Extract the [x, y] coordinate from the center of the cell holding the provided text.  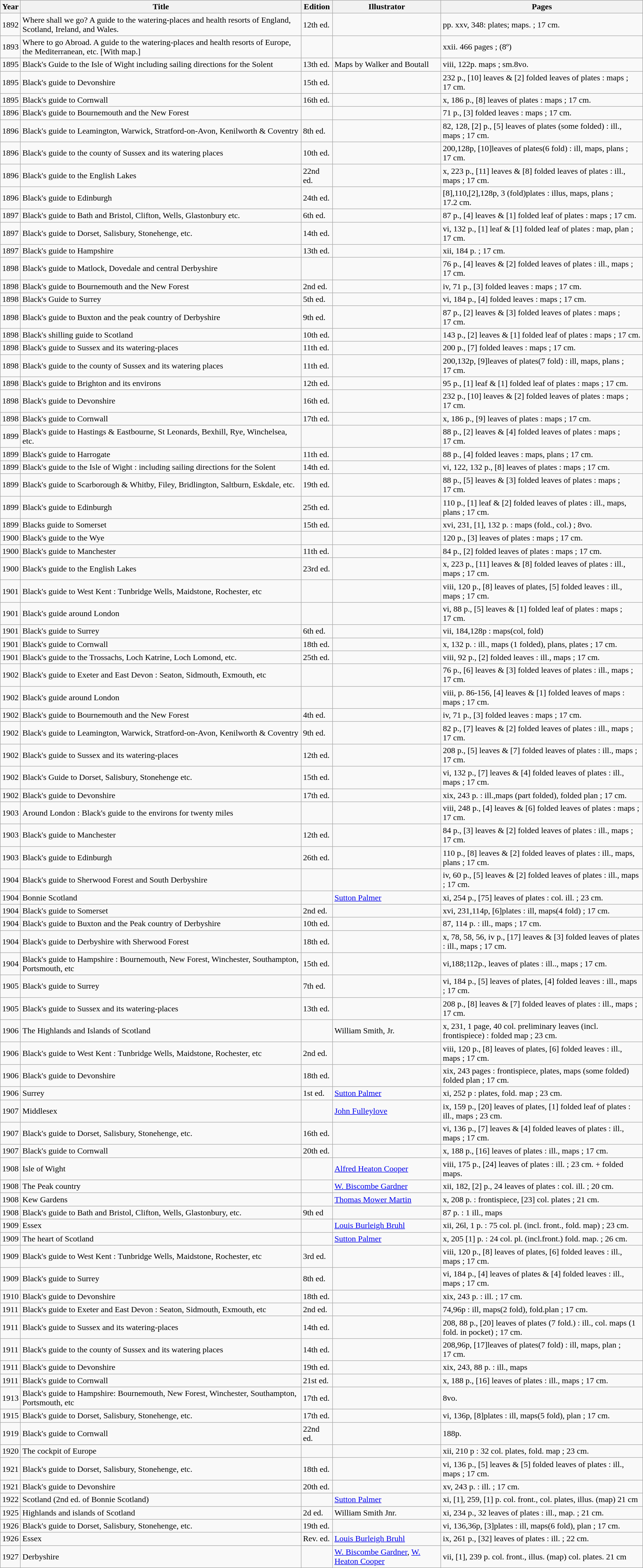
Kew Gardens [161, 1200]
Alfred Heaton Cooper [387, 1169]
87 p., [2] leaves & [3] folded leaves of plates : maps ; 17 cm. [542, 317]
1922 [10, 1500]
viii, 248 p., [4] leaves & [6] folded leaves of plates : maps ; 17 cm. [542, 813]
Black's Guide to Dorset, Salisbury, Stonehenge etc. [161, 777]
82 p., [7] leaves & [2] folded leaves of plates : ill., maps ; 17 cm. [542, 733]
74,96p : ill, maps(2 fold), fold.plan ; 17 cm. [542, 1309]
1919 [10, 1433]
Black's guide to Buxton and the Peak country of Derbyshire [161, 924]
1892 [10, 25]
Edition [317, 7]
1st ed. [317, 1093]
xi, 234 p., 32 leaves of plates : ill., map. ; 21 cm. [542, 1513]
208, 88 p., [20] leaves of plates (7 fold.) : ill., col. maps (1 fold. in pocket) ; 17 cm. [542, 1327]
ix, 159 p., [20] leaves of plates, [1] folded leaf of plates : ill., maps ; 23 cm. [542, 1111]
William Smith, Jr. [387, 1031]
vii, [1], 239 p. col. front., illus. (map) col. plates. 21 cm [542, 1556]
95 p., [1] leaf & [1] folded leaf of plates : maps ; 17 cm. [542, 383]
3rd ed. [317, 1256]
9th ed [317, 1213]
John Fulleylove [387, 1111]
xix, 243 p. : ill.,maps (part folded), folded plan ; 17 cm. [542, 795]
88 p., [2] leaves & [4] folded leaves of plates : maps ; 17 cm. [542, 436]
Black's Guide to Surrey [161, 299]
2d ed. [317, 1513]
Black's guide to Bath and Bristol, Clifton, Wells, Glastonbury, etc. [161, 1213]
Black's guide to Brighton and its environs [161, 383]
vi, 132 p., [1] leaf & [1] folded leaf of plates : map, plan ; 17 cm. [542, 233]
1925 [10, 1513]
Bonnie Scotland [161, 898]
8vo. [542, 1398]
188p. [542, 1433]
7th ed. [317, 986]
88 p., [5] leaves & [3] folded leaves of plates : maps ; 17 cm. [542, 485]
The Highlands and Islands of Scotland [161, 1031]
26th ed. [317, 858]
Scotland (2nd ed. of Bonnie Scotland) [161, 1500]
Where to go Abroad. A guide to the watering-places and health resorts of Europe, the Mediterranean, etc. [With map.] [161, 47]
21st ed. [317, 1380]
200,128p, [10]leaves of plates(6 fold) : ill, maps, plans ; 17 cm. [542, 153]
Surrey [161, 1093]
1910 [10, 1296]
vi, 184 p., [4] leaves of plates & [4] folded leaves : ill., maps ; 17 cm. [542, 1279]
vi, 136,36p, [3]plates : ill, maps(6 fold), plan ; 17 cm. [542, 1526]
Black's guide to Hastings & Eastbourne, St Leonards, Bexhill, Rye, Winchelsea, etc. [161, 436]
5th ed. [317, 299]
208 p., [8] leaves & [7] folded leaves of plates : ill., maps ; 17 cm. [542, 1008]
x, 132 p. : ill., maps (1 folded), plans, plates ; 17 cm. [542, 644]
Black's guide to Somerset [161, 911]
Black's guide to Harrogate [161, 454]
23rd ed. [317, 569]
viii, 120 p., [8] leaves of plates, [5] folded leaves : ill., maps ; 17 cm. [542, 591]
82, 128, [2] p., [5] leaves of plates (some folded) : ill., maps ; 17 cm. [542, 130]
x, 205 [1] p. : 24 col. pl. (incl.front.) fold. map. ; 26 cm. [542, 1239]
Black's shilling guide to Scotland [161, 335]
vi, 88 p., [5] leaves & [1] folded leaf of plates : maps ; 17 cm. [542, 613]
Maps by Walker and Boutall [387, 65]
1927 [10, 1556]
x, 231, 1 page, 40 col. preliminary leaves (incl. frontispiece) : folded map ; 23 cm. [542, 1031]
xii, 182, [2] p., 24 leaves of plates : col. ill. ; 20 cm. [542, 1186]
viii, 92 p., [2] folded leaves : ill., maps ; 17 cm. [542, 657]
x, 186 p., [9] leaves of plates : maps ; 17 cm. [542, 419]
vi, 136 p., [7] leaves & [4] folded leaves of plates : ill., maps ; 17 cm. [542, 1133]
Black's guide to Hampshire: Bournemouth, New Forest, Winchester, Southampton, Portsmouth, etc [161, 1398]
Year [10, 7]
Thomas Mower Martin [387, 1200]
Rev. ed. [317, 1539]
1920 [10, 1451]
Black's guide to Matlock, Dovedale and central Derbyshire [161, 269]
Illustrator [387, 7]
W. Biscombe Gardner, W. Heaton Cooper [387, 1556]
24th ed. [317, 198]
vi, 184 p., [5] leaves of plates, [4] folded leaves : ill., maps ; 17 cm. [542, 986]
84 p., [2] folded leaves of plates : maps ; 17 cm. [542, 551]
viii, 122p. maps ; sm.8vo. [542, 65]
The cockpit of Europe [161, 1451]
Black's guide to Buxton and the peak country of Derbyshire [161, 317]
208 p., [5] leaves & [7] folded leaves of plates : ill., maps ; 17 cm. [542, 755]
xvi, 231, [1], 132 p. : maps (fold., col.) ; 8vo. [542, 525]
Blacks guide to Somerset [161, 525]
vi, 122, 132 p., [8] leaves of plates : maps ; 17 cm. [542, 467]
Pages [542, 7]
Highlands and islands of Scotland [161, 1513]
110 p., [1] leaf & [2] folded leaves of plates : ill., maps, plans ; 17 cm. [542, 507]
Black's guide to Hampshire : Bournemouth, New Forest, Winchester, Southampton, Portsmouth, etc [161, 964]
200,132p, [9]leaves of plates(7 fold) : ill, maps, plans ; 17 cm. [542, 365]
viii, 175 p., [24] leaves of plates : ill. ; 23 cm. + folded maps. [542, 1169]
vi, 184 p., [4] folded leaves : maps ; 17 cm. [542, 299]
87 p. : 1 ill., maps [542, 1213]
[8],110,[2],128p, 3 (fold)plates : illus, maps, plans ; 17.2 cm. [542, 198]
x, 208 p. : frontispiece, [23] col. plates ; 21 cm. [542, 1200]
vi, 136 p., [5] leaves & [5] folded leaves of plates : ill., maps ; 17 cm. [542, 1469]
x, 78, 58, 56, iv p., [17] leaves & [3] folded leaves of plates : ill., maps ; 17 cm. [542, 942]
Around London : Black's guide to the environs for twenty miles [161, 813]
Isle of Wight [161, 1169]
xi, [1], 259, [1] p. col. front., col. plates, illus. (map) 21 cm [542, 1500]
110 p., [8] leaves & [2] folded leaves of plates : ill., maps, plans ; 17 cm. [542, 858]
iv, 60 p., [5] leaves & [2] folded leaves of plates : ill., maps ; 17 cm. [542, 880]
87, 114 p. : ill., maps ; 17 cm. [542, 924]
1915 [10, 1416]
Black's guide to Sherwood Forest and South Derbyshire [161, 880]
vi, 132 p., [7] leaves & [4] folded leaves of plates : ill., maps ; 17 cm. [542, 777]
ix, 261 p., [32] leaves of plates : ill. ; 22 cm. [542, 1539]
Black's guide to the Trossachs, Loch Katrine, Loch Lomond, etc. [161, 657]
76 p., [4] leaves & [2] folded leaves of plates : ill., maps ; 17 cm. [542, 269]
W. Biscombe Gardner [387, 1186]
xvi, 231,114p, [6]plates : ill, maps(4 fold) ; 17 cm. [542, 911]
xii, 210 p : 32 col. plates, fold. map ; 23 cm. [542, 1451]
Derbyshire [161, 1556]
xii, 26l, 1 p. : 75 col. pl. (incl. front., fold. map) ; 23 cm. [542, 1226]
xi, 254 p., [75] leaves of plates : col. ill. ; 23 cm. [542, 898]
xix, 243 p. : ill. ; 17 cm. [542, 1296]
xxii. 466 pages ; (8º) [542, 47]
Black's guide to the Wye [161, 538]
87 p., [4] leaves & [1] folded leaf of plates : maps ; 17 cm. [542, 215]
Where shall we go? A guide to the watering-places and health resorts of England, Scotland, Ireland, and Wales. [161, 25]
Black's Guide to the Isle of Wight including sailing directions for the Solent [161, 65]
Black's guide to the Isle of Wight : including sailing directions for the Solent [161, 467]
208,96p, [17]leaves of plates(7 fold) : ill, maps, plan ; 17 cm. [542, 1350]
76 p., [6] leaves & [3] folded leaves of plates : ill., maps ; 17 cm. [542, 675]
1893 [10, 47]
Black's guide to Bath and Bristol, Clifton, Wells, Glastonbury etc. [161, 215]
Middlesex [161, 1111]
viii, p. 86-156, [4] leaves & [1] folded leaves of maps : maps ; 17 cm. [542, 697]
William Smith Jnr. [387, 1513]
Title [161, 7]
71 p., [3] folded leaves : maps ; 17 cm. [542, 113]
xi, 252 p : plates, fold. map ; 23 cm. [542, 1093]
vii, 184,128p : maps(col, fold) [542, 631]
Black's guide to Derbyshire with Sherwood Forest [161, 942]
pp. xxv, 348: plates; maps. ; 17 cm. [542, 25]
1913 [10, 1398]
xii, 184 p. ; 17 cm. [542, 251]
4th ed. [317, 715]
143 p., [2] leaves & [1] folded leaf of plates : maps ; 17 cm. [542, 335]
vi, 136p, [8]plates : ill, maps(5 fold), plan ; 17 cm. [542, 1416]
The heart of Scotland [161, 1239]
84 p., [3] leaves & [2] folded leaves of plates : ill., maps ; 17 cm. [542, 835]
Black's guide to Hampshire [161, 251]
200 p., [7] folded leaves : maps ; 17 cm. [542, 348]
88 p., [4] folded leaves : maps, plans ; 17 cm. [542, 454]
xv, 243 p. : ill. ; 17 cm. [542, 1487]
Black's guide to Scarborough & Whitby, Filey, Bridlington, Saltburn, Eskdale, etc. [161, 485]
xix, 243 pages : frontispiece, plates, maps (some folded) folded plan ; 17 cm. [542, 1076]
xix, 243, 88 p. : ill., maps [542, 1367]
vi,188;112p., leaves of plates : ill.., maps ; 17 cm. [542, 964]
x, 186 p., [8] leaves of plates : maps ; 17 cm. [542, 100]
The Peak country [161, 1186]
120 p., [3] leaves of plates : maps ; 17 cm. [542, 538]
